Find where the given text appears and provide that cell's center as (X, Y) coordinate. 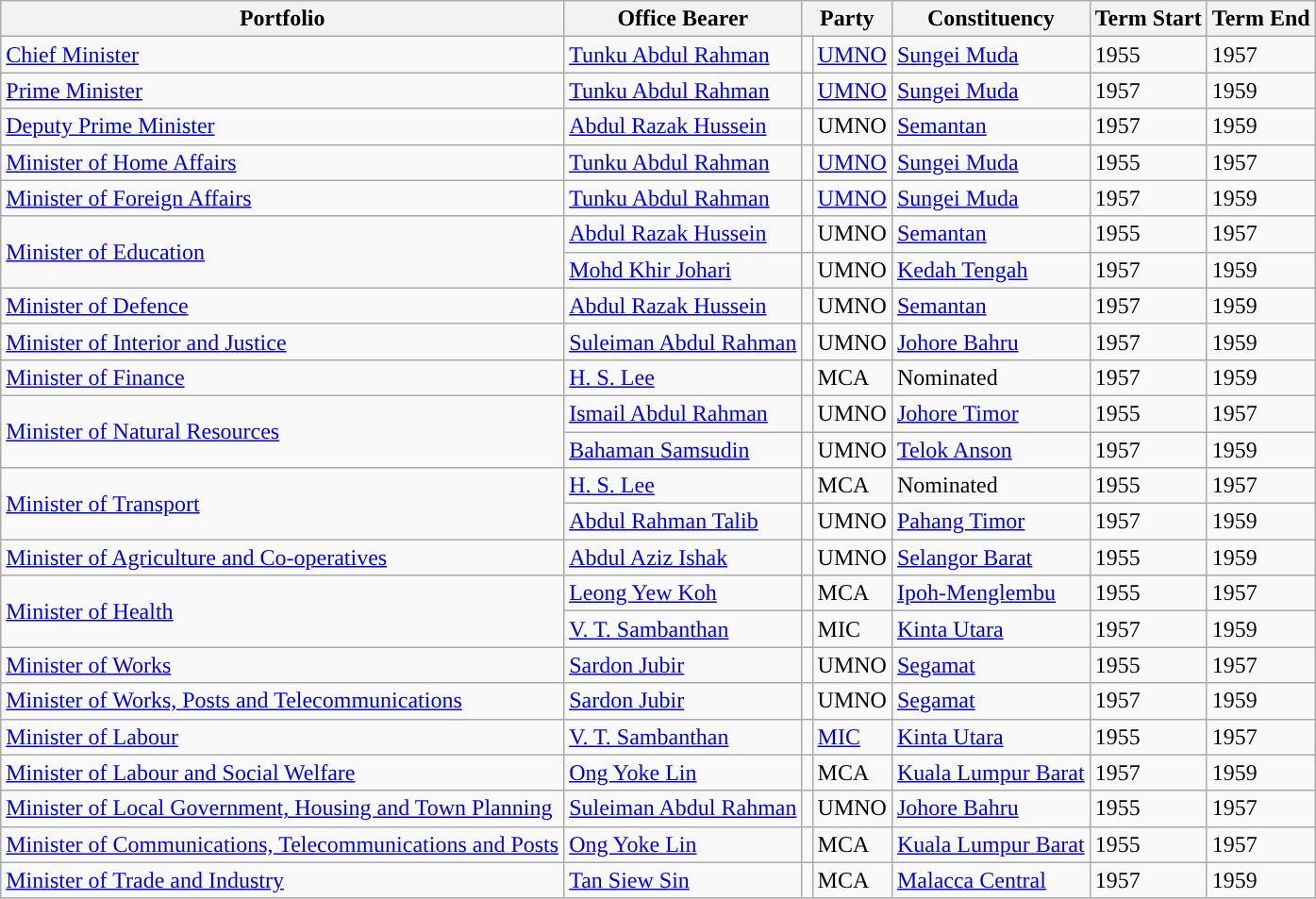
Minister of Labour and Social Welfare (283, 773)
Minister of Local Government, Housing and Town Planning (283, 808)
Office Bearer (683, 19)
Minister of Communications, Telecommunications and Posts (283, 844)
Minister of Home Affairs (283, 162)
Prime Minister (283, 91)
Chief Minister (283, 55)
Abdul Rahman Talib (683, 522)
Deputy Prime Minister (283, 126)
Malacca Central (991, 880)
Mohd Khir Johari (683, 270)
Minister of Transport (283, 504)
Leong Yew Koh (683, 593)
Term End (1260, 19)
Minister of Education (283, 252)
Minister of Labour (283, 737)
Minister of Natural Resources (283, 431)
Minister of Foreign Affairs (283, 198)
Telok Anson (991, 450)
Minister of Finance (283, 377)
Constituency (991, 19)
Term Start (1148, 19)
Minister of Interior and Justice (283, 341)
Kedah Tengah (991, 270)
Ipoh-Menglembu (991, 593)
Portfolio (283, 19)
Ismail Abdul Rahman (683, 413)
Party (847, 19)
Abdul Aziz Ishak (683, 558)
Bahaman Samsudin (683, 450)
Minister of Works (283, 665)
Tan Siew Sin (683, 880)
Johore Timor (991, 413)
Minister of Health (283, 611)
Minister of Works, Posts and Telecommunications (283, 701)
Minister of Agriculture and Co-operatives (283, 558)
Minister of Defence (283, 306)
Minister of Trade and Industry (283, 880)
Selangor Barat (991, 558)
Pahang Timor (991, 522)
